Locate the cell with the specified text and output its [X, Y] center coordinate. 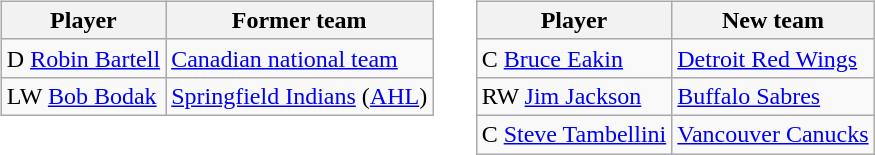
Vancouver Canucks [773, 134]
LW Bob Bodak [83, 96]
Canadian national team [300, 58]
Buffalo Sabres [773, 96]
Springfield Indians (AHL) [300, 96]
C Steve Tambellini [574, 134]
New team [773, 20]
RW Jim Jackson [574, 96]
Detroit Red Wings [773, 58]
D Robin Bartell [83, 58]
Former team [300, 20]
C Bruce Eakin [574, 58]
